Output the [X, Y] coordinate of the center of the cell containing the given text.  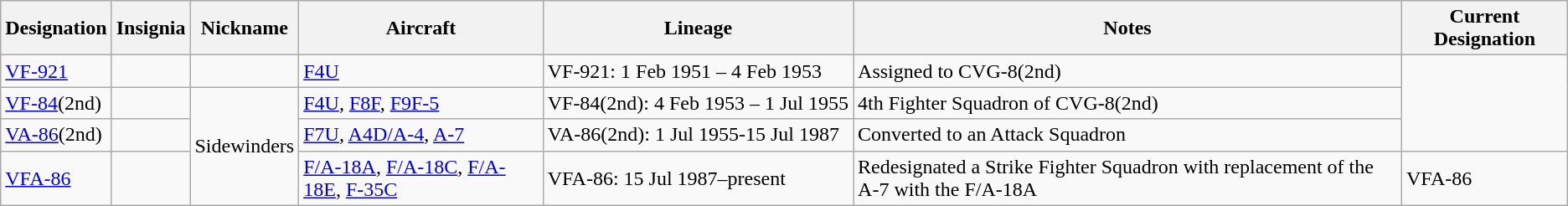
4th Fighter Squadron of CVG-8(2nd) [1127, 103]
VA-86(2nd) [56, 135]
VFA-86: 15 Jul 1987–present [698, 178]
Aircraft [420, 28]
F7U, A4D/A-4, A-7 [420, 135]
VF-921 [56, 71]
Nickname [245, 28]
Insignia [151, 28]
VF-84(2nd) [56, 103]
F/A-18A, F/A-18C, F/A-18E, F-35C [420, 178]
F4U [420, 71]
Sidewinders [245, 146]
F4U, F8F, F9F-5 [420, 103]
Redesignated a Strike Fighter Squadron with replacement of the A-7 with the F/A-18A [1127, 178]
Converted to an Attack Squadron [1127, 135]
Notes [1127, 28]
Lineage [698, 28]
VF-921: 1 Feb 1951 – 4 Feb 1953 [698, 71]
VA-86(2nd): 1 Jul 1955-15 Jul 1987 [698, 135]
Current Designation [1484, 28]
Assigned to CVG-8(2nd) [1127, 71]
VF-84(2nd): 4 Feb 1953 – 1 Jul 1955 [698, 103]
Designation [56, 28]
